Output the (X, Y) coordinate of the center of the cell containing the given text.  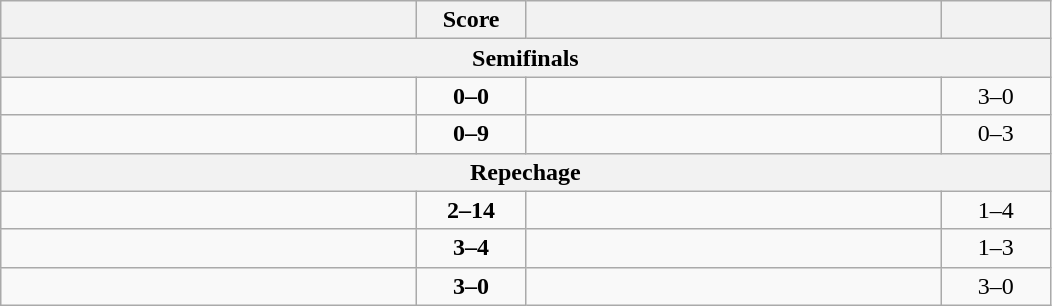
0–0 (472, 96)
3–4 (472, 248)
2–14 (472, 210)
1–3 (996, 248)
0–9 (472, 134)
Score (472, 20)
1–4 (996, 210)
Repechage (526, 172)
Semifinals (526, 58)
0–3 (996, 134)
